Locate the cell with the specified text and output its (X, Y) center coordinate. 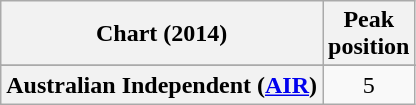
5 (369, 85)
Peakposition (369, 34)
Chart (2014) (162, 34)
Australian Independent (AIR) (162, 85)
